Return the (x, y) coordinate for the center point of the cell that contains the specified text.  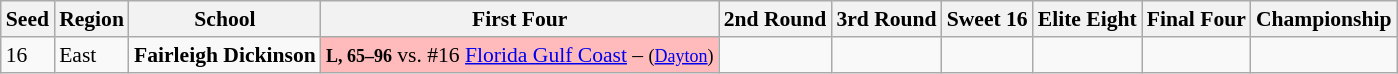
Sweet 16 (988, 19)
3rd Round (886, 19)
First Four (520, 19)
Championship (1324, 19)
Region (92, 19)
2nd Round (776, 19)
Fairleigh Dickinson (225, 55)
16 (28, 55)
Elite Eight (1088, 19)
School (225, 19)
Final Four (1196, 19)
Seed (28, 19)
East (92, 55)
L, 65–96 vs. #16 Florida Gulf Coast – (Dayton) (520, 55)
